Find where the given text appears and provide that cell's center as [x, y] coordinate. 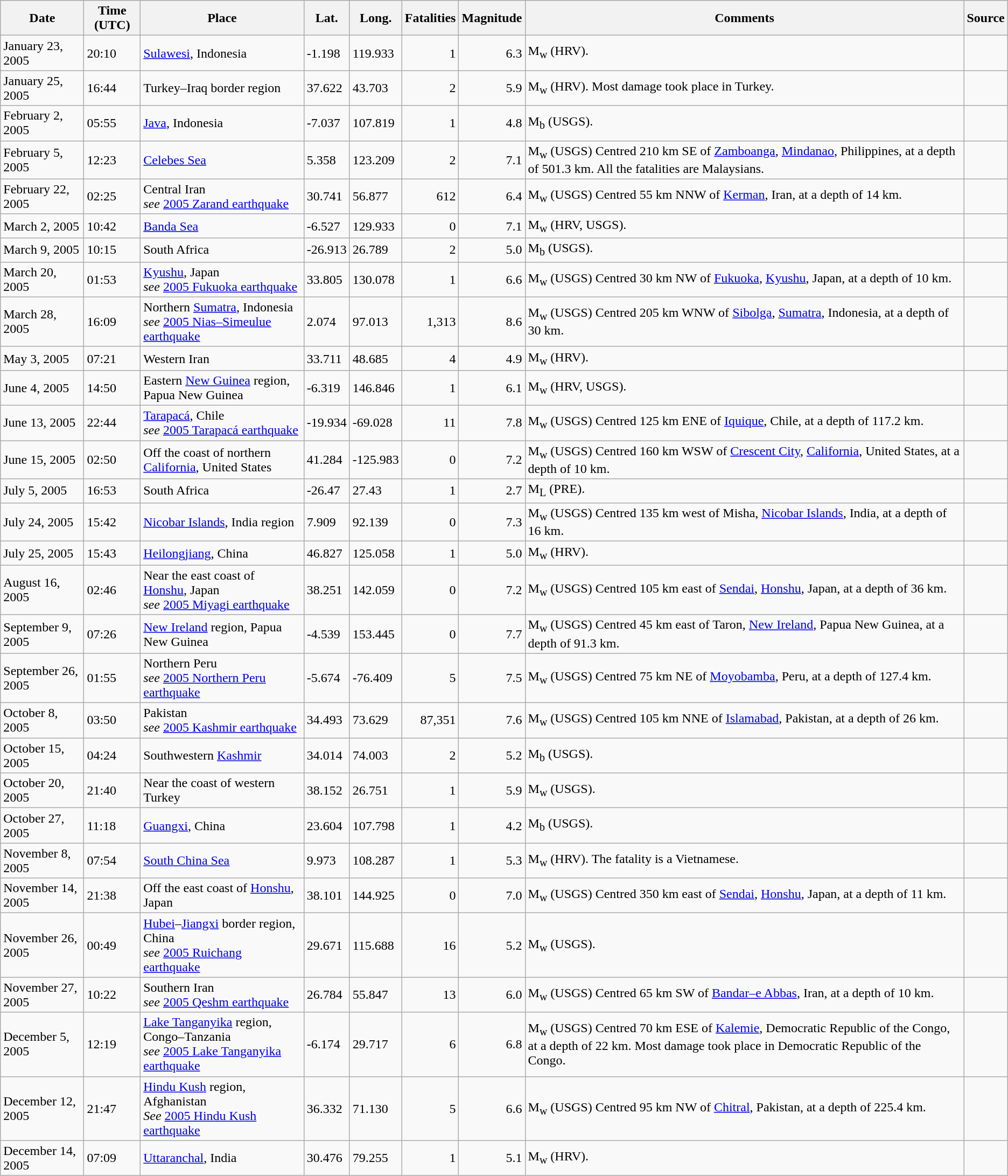
Banda Sea [222, 226]
Mw (USGS) Centred 65 km SW of Bandar–e Abbas, Iran, at a depth of 10 km. [744, 994]
38.251 [326, 590]
Mw (USGS) Centred 135 km west of Misha, Nicobar Islands, India, at a depth of 16 km. [744, 521]
29.671 [326, 945]
12:23 [112, 159]
-26.913 [326, 250]
9.973 [326, 861]
46.827 [326, 553]
Mw (USGS) Centred 75 km NE of Moyobamba, Peru, at a depth of 127.4 km. [744, 678]
30.476 [326, 1158]
10:15 [112, 250]
Mw (USGS) Centred 205 km WNW of Sibolga, Sumatra, Indonesia, at a depth of 30 km. [744, 322]
07:26 [112, 634]
612 [430, 196]
Java, Indonesia [222, 123]
41.284 [326, 460]
August 16, 2005 [42, 590]
Turkey–Iraq border region [222, 88]
Mw (USGS) Centred 350 km east of Sendai, Honshu, Japan, at a depth of 11 km. [744, 895]
107.819 [376, 123]
Off the coast of northern California, United States [222, 460]
74.003 [376, 755]
October 8, 2005 [42, 721]
34.014 [326, 755]
March 20, 2005 [42, 279]
December 5, 2005 [42, 1044]
7.7 [492, 634]
March 28, 2005 [42, 322]
Celebes Sea [222, 159]
February 5, 2005 [42, 159]
130.078 [376, 279]
September 9, 2005 [42, 634]
Hindu Kush region, Afghanistan See 2005 Hindu Kush earthquake [222, 1109]
October 20, 2005 [42, 791]
144.925 [376, 895]
73.629 [376, 721]
Northern Peru see 2005 Northern Peru earthquake [222, 678]
October 15, 2005 [42, 755]
January 23, 2005 [42, 53]
22:44 [112, 423]
21:38 [112, 895]
Hubei–Jiangxi border region, China see 2005 Ruichang earthquake [222, 945]
33.805 [326, 279]
Guangxi, China [222, 825]
119.933 [376, 53]
7.5 [492, 678]
6 [430, 1044]
Source [985, 18]
7.8 [492, 423]
Comments [744, 18]
48.685 [376, 358]
123.209 [376, 159]
Pakistan see 2005 Kashmir earthquake [222, 721]
-1.198 [326, 53]
November 14, 2005 [42, 895]
Mw (HRV). The fatality is a Vietnamese. [744, 861]
Lat. [326, 18]
6.4 [492, 196]
92.139 [376, 521]
October 27, 2005 [42, 825]
Near the coast of western Turkey [222, 791]
115.688 [376, 945]
07:54 [112, 861]
02:25 [112, 196]
Long. [376, 18]
56.877 [376, 196]
79.255 [376, 1158]
16:44 [112, 88]
2.074 [326, 322]
21:47 [112, 1109]
8.6 [492, 322]
5.358 [326, 159]
01:55 [112, 678]
14:50 [112, 388]
-6.527 [326, 226]
Central Iran see 2005 Zarand earthquake [222, 196]
Southwestern Kashmir [222, 755]
June 4, 2005 [42, 388]
Nicobar Islands, India region [222, 521]
Place [222, 18]
23.604 [326, 825]
4.8 [492, 123]
05:55 [112, 123]
21:40 [112, 791]
71.130 [376, 1109]
00:49 [112, 945]
Tarapacá, Chile see 2005 Tarapacá earthquake [222, 423]
Mw (USGS) Centred 30 km NW of Fukuoka, Kyushu, Japan, at a depth of 10 km. [744, 279]
June 13, 2005 [42, 423]
03:50 [112, 721]
129.933 [376, 226]
July 24, 2005 [42, 521]
7.6 [492, 721]
15:42 [112, 521]
29.717 [376, 1044]
02:50 [112, 460]
37.622 [326, 88]
Mw (USGS) Centred 125 km ENE of Iquique, Chile, at a depth of 117.2 km. [744, 423]
38.101 [326, 895]
May 3, 2005 [42, 358]
Eastern New Guinea region, Papua New Guinea [222, 388]
Time (UTC) [112, 18]
16:53 [112, 491]
11:18 [112, 825]
November 27, 2005 [42, 994]
97.013 [376, 322]
13 [430, 994]
02:46 [112, 590]
07:09 [112, 1158]
Mw (USGS) Centred 95 km NW of Chitral, Pakistan, at a depth of 225.4 km. [744, 1109]
July 25, 2005 [42, 553]
27.43 [376, 491]
Heilongjiang, China [222, 553]
36.332 [326, 1109]
6.1 [492, 388]
87,351 [430, 721]
March 9, 2005 [42, 250]
-125.983 [376, 460]
153.445 [376, 634]
43.703 [376, 88]
Mw (USGS) Centred 105 km east of Sendai, Honshu, Japan, at a depth of 36 km. [744, 590]
February 22, 2005 [42, 196]
4.2 [492, 825]
16 [430, 945]
38.152 [326, 791]
6.0 [492, 994]
Uttaranchal, India [222, 1158]
Mw (USGS) Centred 160 km WSW of Crescent City, California, United States, at a depth of 10 km. [744, 460]
Date [42, 18]
-69.028 [376, 423]
December 12, 2005 [42, 1109]
26.784 [326, 994]
New Ireland region, Papua New Guinea [222, 634]
33.711 [326, 358]
04:24 [112, 755]
February 2, 2005 [42, 123]
5.3 [492, 861]
Mw (USGS) Centred 45 km east of Taron, New Ireland, Papua New Guinea, at a depth of 91.3 km. [744, 634]
-6.174 [326, 1044]
4 [430, 358]
7.3 [492, 521]
Lake Tanganyika region, Congo–Tanzania see 2005 Lake Tanganyika earthquake [222, 1044]
Mw (HRV). Most damage took place in Turkey. [744, 88]
125.058 [376, 553]
146.846 [376, 388]
-76.409 [376, 678]
107.798 [376, 825]
Mw (USGS) Centred 105 km NNE of Islamabad, Pakistan, at a depth of 26 km. [744, 721]
4.9 [492, 358]
7.909 [326, 521]
-5.674 [326, 678]
10:42 [112, 226]
142.059 [376, 590]
16:09 [112, 322]
-7.037 [326, 123]
-4.539 [326, 634]
07:21 [112, 358]
01:53 [112, 279]
6.8 [492, 1044]
Near the east coast of Honshu, Japan see 2005 Miyagi earthquake [222, 590]
5.1 [492, 1158]
-6.319 [326, 388]
Northern Sumatra, Indonesia see 2005 Nias–Simeulue earthquake [222, 322]
26.751 [376, 791]
January 25, 2005 [42, 88]
December 14, 2005 [42, 1158]
Sulawesi, Indonesia [222, 53]
-26.47 [326, 491]
1,313 [430, 322]
South China Sea [222, 861]
2.7 [492, 491]
Western Iran [222, 358]
Southern Iran see 2005 Qeshm earthquake [222, 994]
34.493 [326, 721]
July 5, 2005 [42, 491]
20:10 [112, 53]
12:19 [112, 1044]
10:22 [112, 994]
6.3 [492, 53]
ML (PRE). [744, 491]
55.847 [376, 994]
26.789 [376, 250]
11 [430, 423]
June 15, 2005 [42, 460]
Kyushu, Japan see 2005 Fukuoka earthquake [222, 279]
Off the east coast of Honshu, Japan [222, 895]
108.287 [376, 861]
September 26, 2005 [42, 678]
Mw (USGS) Centred 210 km SE of Zamboanga, Mindanao, Philippines, at a depth of 501.3 km. All the fatalities are Malaysians. [744, 159]
7.0 [492, 895]
March 2, 2005 [42, 226]
November 26, 2005 [42, 945]
30.741 [326, 196]
15:43 [112, 553]
Fatalities [430, 18]
-19.934 [326, 423]
Magnitude [492, 18]
November 8, 2005 [42, 861]
Mw (USGS) Centred 55 km NNW of Kerman, Iran, at a depth of 14 km. [744, 196]
